Determine the (x, y) coordinate at the center of the cell enclosing the given text.  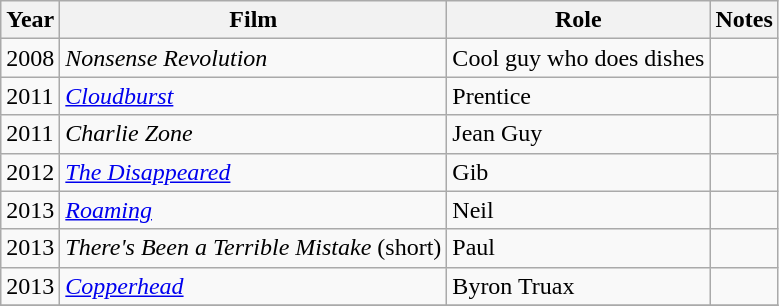
Film (254, 20)
Cool guy who does dishes (578, 58)
Roaming (254, 210)
Jean Guy (578, 134)
Byron Truax (578, 286)
Prentice (578, 96)
Neil (578, 210)
Paul (578, 248)
Charlie Zone (254, 134)
Gib (578, 172)
Year (30, 20)
Role (578, 20)
Notes (744, 20)
2008 (30, 58)
The Disappeared (254, 172)
Copperhead (254, 286)
There's Been a Terrible Mistake (short) (254, 248)
Nonsense Revolution (254, 58)
2012 (30, 172)
Cloudburst (254, 96)
